From the cell containing the given text, extract its center point as (X, Y) coordinate. 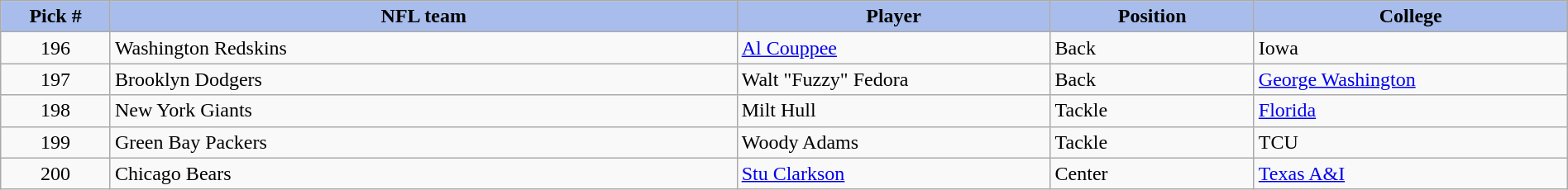
Chicago Bears (423, 173)
196 (56, 48)
Player (893, 17)
199 (56, 142)
Al Couppee (893, 48)
NFL team (423, 17)
197 (56, 79)
College (1411, 17)
Brooklyn Dodgers (423, 79)
Walt "Fuzzy" Fedora (893, 79)
Pick # (56, 17)
Green Bay Packers (423, 142)
Stu Clarkson (893, 173)
Texas A&I (1411, 173)
198 (56, 111)
New York Giants (423, 111)
Washington Redskins (423, 48)
Iowa (1411, 48)
200 (56, 173)
Center (1152, 173)
TCU (1411, 142)
George Washington (1411, 79)
Woody Adams (893, 142)
Florida (1411, 111)
Position (1152, 17)
Milt Hull (893, 111)
